Locate the cell with the specified text and output its [x, y] center coordinate. 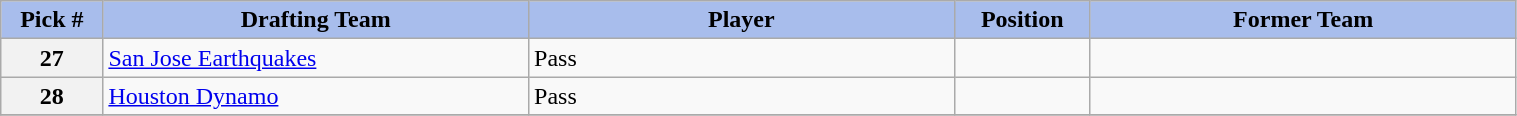
Former Team [1303, 20]
San Jose Earthquakes [316, 58]
27 [52, 58]
Player [742, 20]
Houston Dynamo [316, 96]
Drafting Team [316, 20]
Pick # [52, 20]
Position [1022, 20]
28 [52, 96]
